Determine the (x, y) coordinate at the center of the cell enclosing the given text.  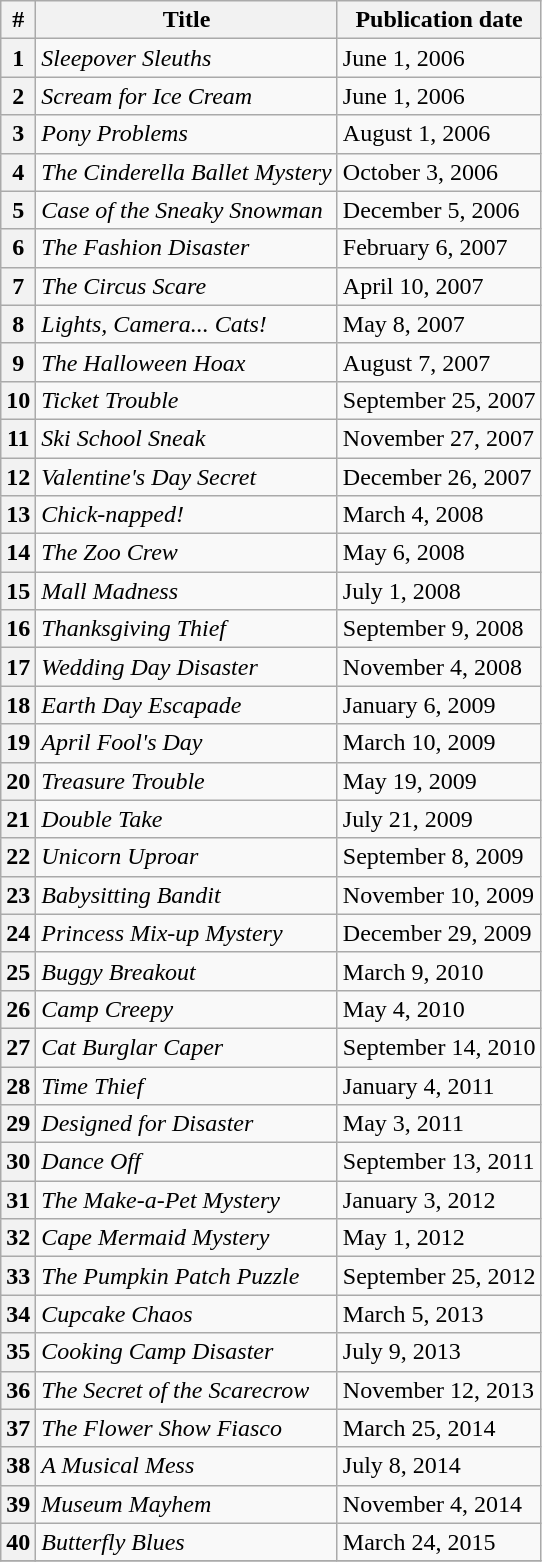
November 4, 2008 (439, 667)
Thanksgiving Thief (186, 629)
19 (18, 743)
April 10, 2007 (439, 286)
37 (18, 1428)
December 29, 2009 (439, 933)
29 (18, 1124)
January 3, 2012 (439, 1200)
Pony Problems (186, 134)
Ticket Trouble (186, 400)
Wedding Day Disaster (186, 667)
18 (18, 705)
# (18, 20)
Ski School Sneak (186, 438)
30 (18, 1162)
The Make-a-Pet Mystery (186, 1200)
May 19, 2009 (439, 781)
31 (18, 1200)
September 25, 2007 (439, 400)
13 (18, 515)
November 10, 2009 (439, 895)
25 (18, 971)
August 7, 2007 (439, 362)
38 (18, 1466)
7 (18, 286)
27 (18, 1047)
20 (18, 781)
December 5, 2006 (439, 210)
23 (18, 895)
May 3, 2011 (439, 1124)
24 (18, 933)
Title (186, 20)
September 13, 2011 (439, 1162)
February 6, 2007 (439, 248)
Babysitting Bandit (186, 895)
Lights, Camera... Cats! (186, 324)
17 (18, 667)
12 (18, 477)
40 (18, 1542)
Cupcake Chaos (186, 1314)
Designed for Disaster (186, 1124)
The Cinderella Ballet Mystery (186, 172)
March 5, 2013 (439, 1314)
Case of the Sneaky Snowman (186, 210)
The Pumpkin Patch Puzzle (186, 1276)
The Circus Scare (186, 286)
Mall Madness (186, 591)
21 (18, 819)
15 (18, 591)
Treasure Trouble (186, 781)
Chick-napped! (186, 515)
August 1, 2006 (439, 134)
33 (18, 1276)
Cape Mermaid Mystery (186, 1238)
July 21, 2009 (439, 819)
Publication date (439, 20)
5 (18, 210)
6 (18, 248)
The Fashion Disaster (186, 248)
The Halloween Hoax (186, 362)
November 4, 2014 (439, 1504)
39 (18, 1504)
Double Take (186, 819)
January 6, 2009 (439, 705)
Camp Creepy (186, 1009)
July 8, 2014 (439, 1466)
16 (18, 629)
Cooking Camp Disaster (186, 1352)
March 10, 2009 (439, 743)
9 (18, 362)
8 (18, 324)
3 (18, 134)
Sleepover Sleuths (186, 58)
December 26, 2007 (439, 477)
April Fool's Day (186, 743)
September 14, 2010 (439, 1047)
28 (18, 1085)
22 (18, 857)
The Secret of the Scarecrow (186, 1390)
Cat Burglar Caper (186, 1047)
36 (18, 1390)
January 4, 2011 (439, 1085)
Princess Mix-up Mystery (186, 933)
Scream for Ice Cream (186, 96)
July 1, 2008 (439, 591)
32 (18, 1238)
The Zoo Crew (186, 553)
Buggy Breakout (186, 971)
Dance Off (186, 1162)
Time Thief (186, 1085)
34 (18, 1314)
March 24, 2015 (439, 1542)
July 9, 2013 (439, 1352)
Butterfly Blues (186, 1542)
March 4, 2008 (439, 515)
35 (18, 1352)
September 8, 2009 (439, 857)
May 6, 2008 (439, 553)
The Flower Show Fiasco (186, 1428)
A Musical Mess (186, 1466)
2 (18, 96)
Valentine's Day Secret (186, 477)
May 8, 2007 (439, 324)
November 12, 2013 (439, 1390)
11 (18, 438)
October 3, 2006 (439, 172)
Earth Day Escapade (186, 705)
September 25, 2012 (439, 1276)
May 1, 2012 (439, 1238)
September 9, 2008 (439, 629)
26 (18, 1009)
March 9, 2010 (439, 971)
May 4, 2010 (439, 1009)
November 27, 2007 (439, 438)
Museum Mayhem (186, 1504)
March 25, 2014 (439, 1428)
14 (18, 553)
10 (18, 400)
Unicorn Uproar (186, 857)
4 (18, 172)
1 (18, 58)
